Pinpoint the cell where the given text exists, returning its [x, y] midpoint coordinate. 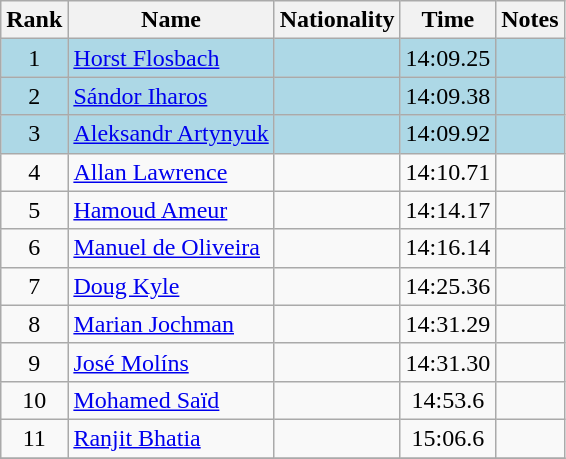
Horst Flosbach [171, 58]
3 [34, 134]
10 [34, 400]
Manuel de Oliveira [171, 248]
14:31.29 [448, 324]
Mohamed Saïd [171, 400]
7 [34, 286]
11 [34, 438]
4 [34, 172]
Notes [530, 20]
8 [34, 324]
14:10.71 [448, 172]
Name [171, 20]
Doug Kyle [171, 286]
Allan Lawrence [171, 172]
14:09.38 [448, 96]
Ranjit Bhatia [171, 438]
9 [34, 362]
14:31.30 [448, 362]
Hamoud Ameur [171, 210]
2 [34, 96]
Aleksandr Artynyuk [171, 134]
14:16.14 [448, 248]
Marian Jochman [171, 324]
6 [34, 248]
José Molíns [171, 362]
5 [34, 210]
Time [448, 20]
14:14.17 [448, 210]
14:25.36 [448, 286]
14:09.92 [448, 134]
Nationality [337, 20]
14:53.6 [448, 400]
15:06.6 [448, 438]
14:09.25 [448, 58]
1 [34, 58]
Rank [34, 20]
Sándor Iharos [171, 96]
